Search for the cell housing the specified text and yield its (x, y) center coordinate. 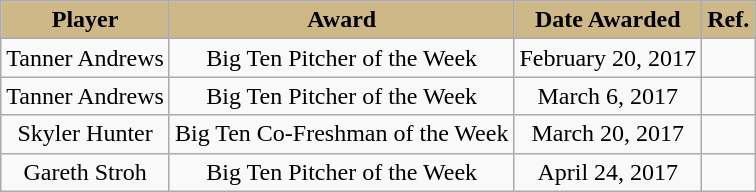
Big Ten Co-Freshman of the Week (342, 134)
March 6, 2017 (608, 96)
Date Awarded (608, 20)
Skyler Hunter (86, 134)
Award (342, 20)
Gareth Stroh (86, 172)
February 20, 2017 (608, 58)
April 24, 2017 (608, 172)
March 20, 2017 (608, 134)
Ref. (728, 20)
Player (86, 20)
